Determine the [X, Y] coordinate at the center of the cell enclosing the given text.  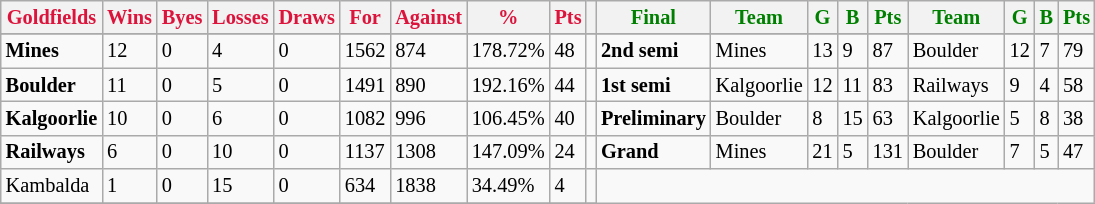
47 [1076, 152]
1491 [365, 85]
1308 [428, 152]
% [508, 17]
1838 [428, 186]
634 [365, 186]
Kambalda [52, 186]
38 [1076, 118]
Byes [182, 17]
874 [428, 51]
79 [1076, 51]
192.16% [508, 85]
Preliminary [654, 118]
Final [654, 17]
48 [568, 51]
13 [823, 51]
996 [428, 118]
1562 [365, 51]
21 [823, 152]
1st semi [654, 85]
Losses [240, 17]
34.49% [508, 186]
1 [130, 186]
Against [428, 17]
87 [888, 51]
2nd semi [654, 51]
40 [568, 118]
Draws [307, 17]
1082 [365, 118]
1137 [365, 152]
58 [1076, 85]
178.72% [508, 51]
44 [568, 85]
Goldfields [52, 17]
For [365, 17]
63 [888, 118]
131 [888, 152]
147.09% [508, 152]
83 [888, 85]
106.45% [508, 118]
890 [428, 85]
24 [568, 152]
Wins [130, 17]
Grand [654, 152]
